Detect which cell encompasses the target text, then output its [x, y] center coordinate. 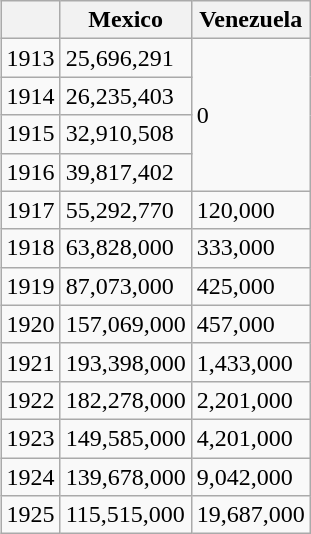
1920 [30, 324]
19,687,000 [250, 515]
1916 [30, 172]
149,585,000 [126, 438]
333,000 [250, 248]
25,696,291 [126, 58]
139,678,000 [126, 477]
1919 [30, 286]
87,073,000 [126, 286]
1924 [30, 477]
39,817,402 [126, 172]
1922 [30, 400]
425,000 [250, 286]
1917 [30, 210]
63,828,000 [126, 248]
193,398,000 [126, 362]
9,042,000 [250, 477]
182,278,000 [126, 400]
1914 [30, 96]
120,000 [250, 210]
457,000 [250, 324]
26,235,403 [126, 96]
115,515,000 [126, 515]
1925 [30, 515]
4,201,000 [250, 438]
1915 [30, 134]
1,433,000 [250, 362]
1918 [30, 248]
55,292,770 [126, 210]
1923 [30, 438]
2,201,000 [250, 400]
1913 [30, 58]
Venezuela [250, 20]
157,069,000 [126, 324]
32,910,508 [126, 134]
1921 [30, 362]
0 [250, 115]
Mexico [126, 20]
